Capture the cell that displays the provided text and extract its [X, Y] central coordinate. 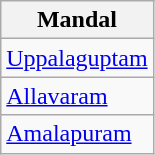
Amalapuram [77, 134]
Uppalaguptam [77, 58]
Mandal [77, 20]
Allavaram [77, 96]
